Provide the [X, Y] coordinate of the cell's center where the given text is located.  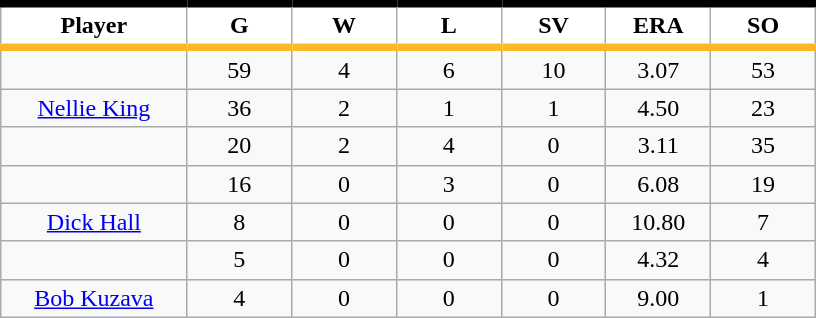
Nellie King [94, 108]
8 [240, 222]
16 [240, 184]
ERA [658, 26]
4.50 [658, 108]
20 [240, 146]
19 [764, 184]
7 [764, 222]
Bob Kuzava [94, 298]
35 [764, 146]
Player [94, 26]
23 [764, 108]
36 [240, 108]
L [448, 26]
4.32 [658, 260]
10.80 [658, 222]
6.08 [658, 184]
10 [554, 68]
SO [764, 26]
Dick Hall [94, 222]
W [344, 26]
9.00 [658, 298]
3.11 [658, 146]
53 [764, 68]
3 [448, 184]
G [240, 26]
SV [554, 26]
59 [240, 68]
6 [448, 68]
5 [240, 260]
3.07 [658, 68]
